Return (X, Y) of the center of cell containing provided text 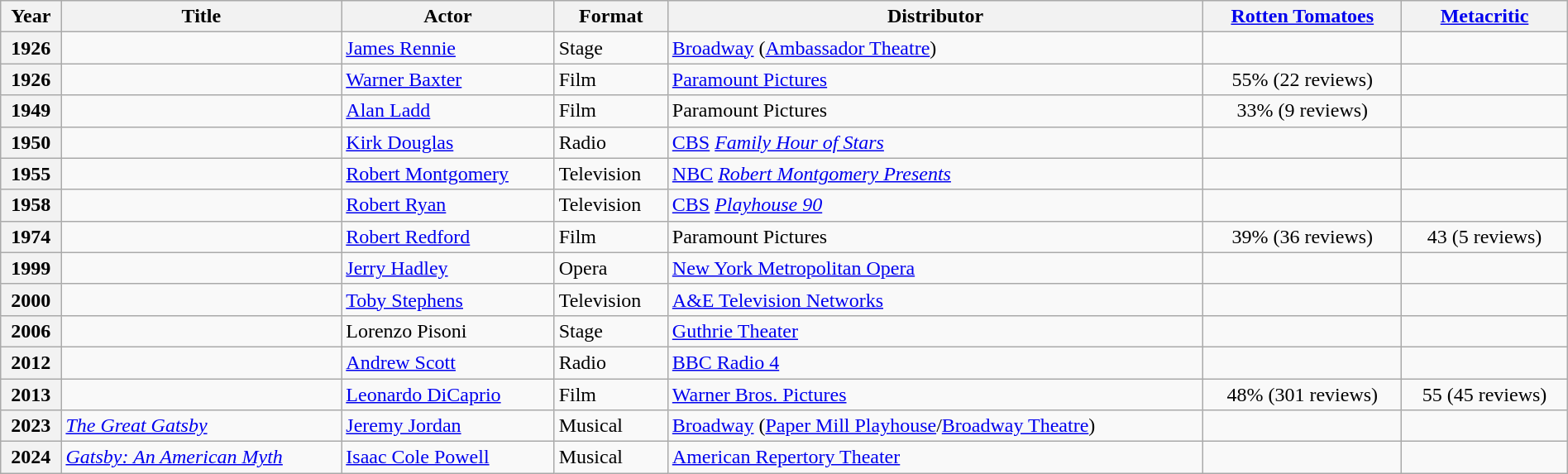
American Repertory Theater (935, 457)
1955 (31, 174)
A&E Television Networks (935, 299)
Andrew Scott (448, 362)
2000 (31, 299)
Title (202, 17)
Robert Ryan (448, 205)
BBC Radio 4 (935, 362)
33% (9 reviews) (1303, 111)
Metacritic (1484, 17)
Warner Baxter (448, 79)
1974 (31, 237)
New York Metropolitan Opera (935, 268)
2023 (31, 426)
Rotten Tomatoes (1303, 17)
Format (610, 17)
1999 (31, 268)
55% (22 reviews) (1303, 79)
43 (5 reviews) (1484, 237)
CBS Playhouse 90 (935, 205)
Warner Bros. Pictures (935, 395)
Isaac Cole Powell (448, 457)
Jerry Hadley (448, 268)
Toby Stephens (448, 299)
Lorenzo Pisoni (448, 331)
Leonardo DiCaprio (448, 395)
Kirk Douglas (448, 142)
Jeremy Jordan (448, 426)
Broadway (Paper Mill Playhouse/Broadway Theatre) (935, 426)
Robert Redford (448, 237)
Alan Ladd (448, 111)
2006 (31, 331)
Distributor (935, 17)
The Great Gatsby (202, 426)
2013 (31, 395)
Guthrie Theater (935, 331)
Gatsby: An American Myth (202, 457)
2024 (31, 457)
Robert Montgomery (448, 174)
Opera (610, 268)
James Rennie (448, 48)
2012 (31, 362)
CBS Family Hour of Stars (935, 142)
Broadway (Ambassador Theatre) (935, 48)
1949 (31, 111)
Actor (448, 17)
55 (45 reviews) (1484, 395)
1950 (31, 142)
48% (301 reviews) (1303, 395)
NBC Robert Montgomery Presents (935, 174)
39% (36 reviews) (1303, 237)
Year (31, 17)
1958 (31, 205)
